Locate the cell with the specified text and output its [x, y] center coordinate. 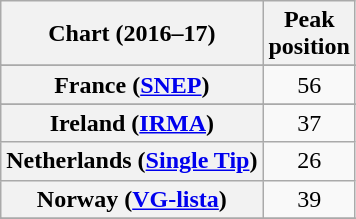
France (SNEP) [132, 85]
Chart (2016–17) [132, 34]
39 [309, 199]
Ireland (IRMA) [132, 123]
Peakposition [309, 34]
56 [309, 85]
Netherlands (Single Tip) [132, 161]
37 [309, 123]
26 [309, 161]
Norway (VG-lista) [132, 199]
